Provide the [x, y] coordinate of the cell's center where the given text is located.  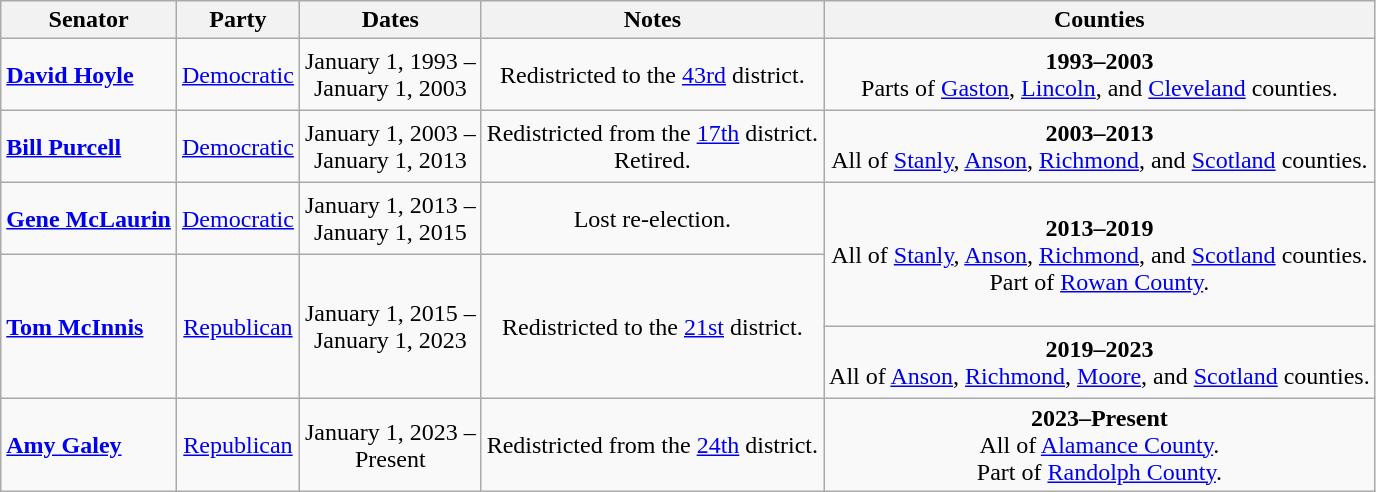
Amy Galey [89, 445]
January 1, 2003 – January 1, 2013 [390, 147]
Redistricted to the 21st district. [652, 327]
Gene McLaurin [89, 219]
January 1, 2013 – January 1, 2015 [390, 219]
Counties [1100, 20]
2013–2019 All of Stanly, Anson, Richmond, and Scotland counties. Part of Rowan County. [1100, 255]
2003–2013 All of Stanly, Anson, Richmond, and Scotland counties. [1100, 147]
Notes [652, 20]
1993–2003 Parts of Gaston, Lincoln, and Cleveland counties. [1100, 75]
Party [238, 20]
David Hoyle [89, 75]
Dates [390, 20]
January 1, 2023 – Present [390, 445]
January 1, 2015 – January 1, 2023 [390, 327]
Redistricted from the 17th district. Retired. [652, 147]
Tom McInnis [89, 327]
Bill Purcell [89, 147]
Redistricted to the 43rd district. [652, 75]
Lost re-election. [652, 219]
Redistricted from the 24th district. [652, 445]
January 1, 1993 – January 1, 2003 [390, 75]
2023–Present All of Alamance County. Part of Randolph County. [1100, 445]
2019–2023 All of Anson, Richmond, Moore, and Scotland counties. [1100, 363]
Senator [89, 20]
